Return the (x, y) coordinate for the center point of the cell that contains the specified text.  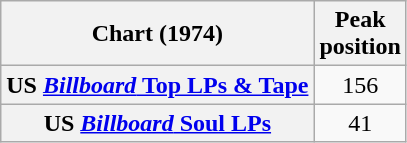
Chart (1974) (158, 34)
US Billboard Top LPs & Tape (158, 85)
156 (360, 85)
Peakposition (360, 34)
41 (360, 123)
US Billboard Soul LPs (158, 123)
